Extract the (x, y) coordinate from the center of the cell holding the provided text.  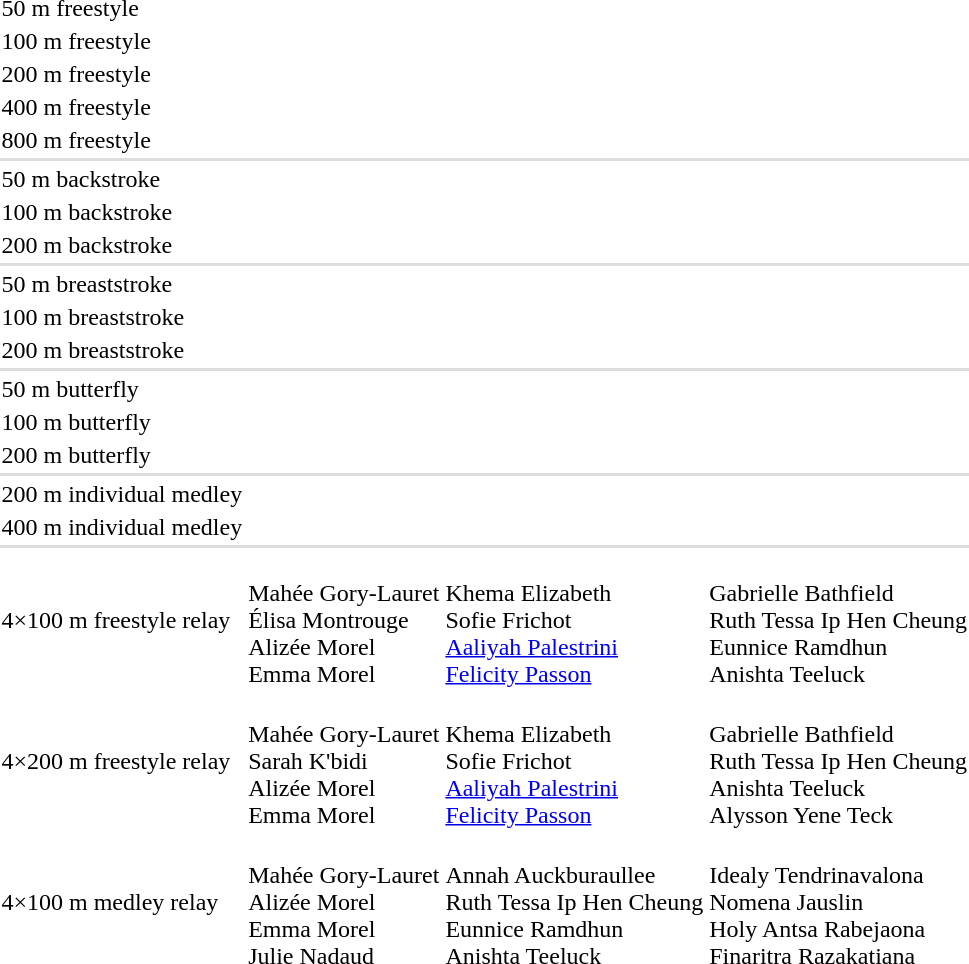
100 m butterfly (122, 422)
200 m breaststroke (122, 350)
Gabrielle BathfieldRuth Tessa Ip Hen CheungEunnice RamdhunAnishta Teeluck (838, 620)
100 m backstroke (122, 212)
50 m butterfly (122, 389)
50 m backstroke (122, 179)
200 m backstroke (122, 245)
Gabrielle BathfieldRuth Tessa Ip Hen CheungAnishta TeeluckAlysson Yene Teck (838, 761)
100 m freestyle (122, 41)
4×200 m freestyle relay (122, 761)
100 m breaststroke (122, 317)
50 m breaststroke (122, 284)
400 m individual medley (122, 527)
200 m butterfly (122, 455)
200 m freestyle (122, 74)
Mahée Gory-LauretSarah K'bidiAlizée MorelEmma Morel (344, 761)
4×100 m freestyle relay (122, 620)
200 m individual medley (122, 494)
Mahée Gory-LauretÉlisa MontrougeAlizée MorelEmma Morel (344, 620)
800 m freestyle (122, 140)
400 m freestyle (122, 107)
